Detect which cell encompasses the target text, then output its [x, y] center coordinate. 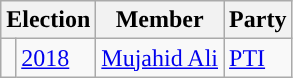
Party [258, 20]
PTI [258, 58]
2018 [56, 58]
Mujahid Ali [160, 58]
Election [48, 20]
Member [160, 20]
